Return the [X, Y] coordinate for the center point of the cell that contains the specified text.  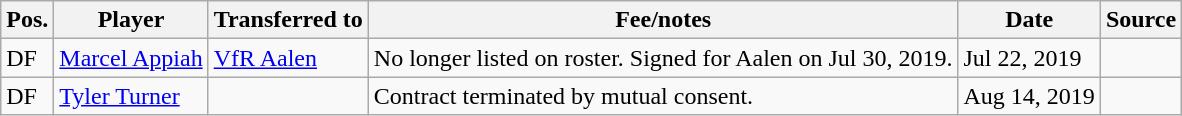
Tyler Turner [131, 96]
Date [1029, 20]
Jul 22, 2019 [1029, 58]
Aug 14, 2019 [1029, 96]
Contract terminated by mutual consent. [663, 96]
Marcel Appiah [131, 58]
Player [131, 20]
Fee/notes [663, 20]
Source [1140, 20]
No longer listed on roster. Signed for Aalen on Jul 30, 2019. [663, 58]
Transferred to [288, 20]
Pos. [28, 20]
VfR Aalen [288, 58]
